Scan for the cell matching the given text and deliver its (X, Y) coordinate at center. 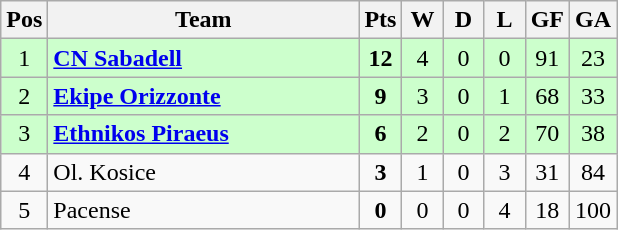
31 (547, 172)
GA (594, 20)
18 (547, 210)
91 (547, 58)
L (504, 20)
5 (24, 210)
Pts (380, 20)
100 (594, 210)
Ekipe Orizzonte (204, 96)
Team (204, 20)
6 (380, 134)
GF (547, 20)
23 (594, 58)
70 (547, 134)
CN Sabadell (204, 58)
33 (594, 96)
Ol. Kosice (204, 172)
68 (547, 96)
W (422, 20)
Ethnikos Piraeus (204, 134)
Pos (24, 20)
9 (380, 96)
84 (594, 172)
Pacense (204, 210)
38 (594, 134)
12 (380, 58)
D (464, 20)
